Return [X, Y] of the center of cell containing provided text 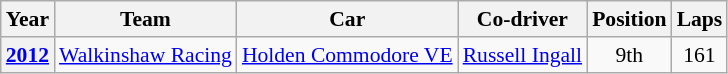
Position [629, 19]
9th [629, 55]
Car [348, 19]
Team [146, 19]
Laps [700, 19]
Walkinshaw Racing [146, 55]
Co-driver [522, 19]
Year [28, 19]
2012 [28, 55]
161 [700, 55]
Russell Ingall [522, 55]
Holden Commodore VE [348, 55]
